Return the (x, y) coordinate for the center point of the cell that contains the specified text.  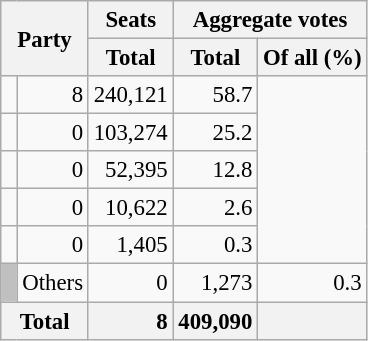
240,121 (130, 95)
1,405 (130, 245)
12.8 (216, 170)
Party (45, 38)
25.2 (216, 133)
409,090 (216, 321)
Others (52, 283)
103,274 (130, 133)
10,622 (130, 208)
1,273 (216, 283)
2.6 (216, 208)
Aggregate votes (270, 20)
Seats (130, 20)
Of all (%) (312, 58)
52,395 (130, 170)
58.7 (216, 95)
